Detect which cell encompasses the target text, then output its [x, y] center coordinate. 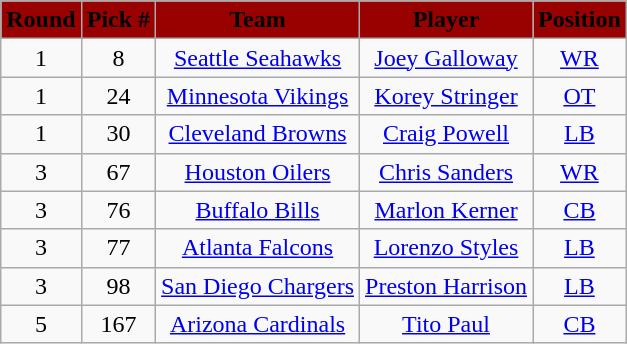
98 [118, 286]
Position [580, 20]
Houston Oilers [258, 172]
San Diego Chargers [258, 286]
Arizona Cardinals [258, 324]
Seattle Seahawks [258, 58]
Team [258, 20]
Craig Powell [446, 134]
Lorenzo Styles [446, 248]
8 [118, 58]
67 [118, 172]
Marlon Kerner [446, 210]
Player [446, 20]
Korey Stringer [446, 96]
Pick # [118, 20]
24 [118, 96]
Chris Sanders [446, 172]
Joey Galloway [446, 58]
Tito Paul [446, 324]
167 [118, 324]
Atlanta Falcons [258, 248]
OT [580, 96]
76 [118, 210]
Buffalo Bills [258, 210]
Round [41, 20]
Cleveland Browns [258, 134]
5 [41, 324]
30 [118, 134]
77 [118, 248]
Minnesota Vikings [258, 96]
Preston Harrison [446, 286]
